Capture the cell that displays the provided text and extract its [X, Y] central coordinate. 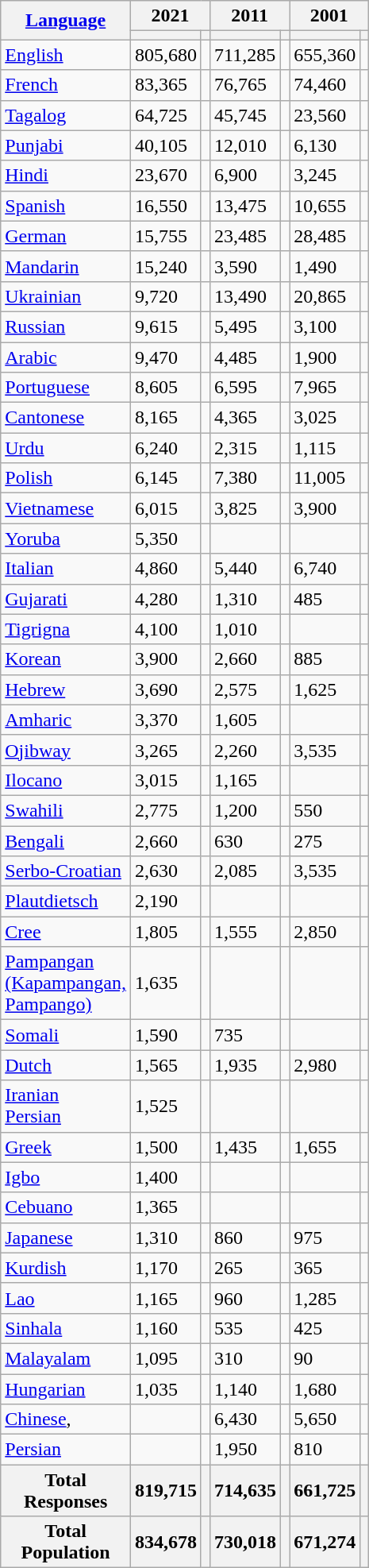
Italian [66, 569]
4,365 [246, 418]
1,400 [165, 1177]
Lao [66, 1298]
23,560 [325, 115]
TotalResponses [66, 1490]
3,245 [325, 176]
661,725 [325, 1490]
1,655 [325, 1147]
11,005 [325, 478]
6,740 [325, 569]
Amharic [66, 720]
1,285 [325, 1298]
1,680 [325, 1389]
IranianPersian [66, 1106]
1,435 [246, 1147]
23,670 [165, 176]
6,145 [165, 478]
Language [66, 21]
12,010 [246, 145]
German [66, 236]
6,595 [246, 388]
6,015 [165, 508]
1,115 [325, 448]
76,765 [246, 85]
2011 [250, 16]
Portuguese [66, 388]
3,100 [325, 326]
1,095 [165, 1358]
Greek [66, 1147]
2,315 [246, 448]
Polish [66, 478]
5,495 [246, 326]
Vietnamese [66, 508]
Plautdietsch [66, 902]
15,240 [165, 266]
Tigrigna [66, 629]
550 [325, 810]
TotalPopulation [66, 1543]
Punjabi [66, 145]
630 [246, 841]
2,085 [246, 871]
730,018 [246, 1543]
Sinhala [66, 1328]
975 [325, 1238]
1,635 [165, 983]
Serbo-Croatian [66, 871]
1,010 [246, 629]
1,950 [246, 1450]
Yoruba [66, 539]
7,380 [246, 478]
Pampangan(Kapampangan,Pampango) [66, 983]
Spanish [66, 206]
13,475 [246, 206]
3,025 [325, 418]
Hebrew [66, 689]
535 [246, 1328]
8,605 [165, 388]
4,100 [165, 629]
1,200 [246, 810]
671,274 [325, 1543]
425 [325, 1328]
English [66, 55]
365 [325, 1268]
2,190 [165, 902]
1,170 [165, 1268]
2,775 [165, 810]
10,655 [325, 206]
5,650 [325, 1419]
Ukrainian [66, 296]
Korean [66, 659]
1,490 [325, 266]
Urdu [66, 448]
Mandarin [66, 266]
90 [325, 1358]
714,635 [246, 1490]
9,720 [165, 296]
Cebuano [66, 1207]
3,265 [165, 750]
83,365 [165, 85]
French [66, 85]
Cree [66, 932]
Ojibway [66, 750]
265 [246, 1268]
1,625 [325, 689]
885 [325, 659]
5,440 [246, 569]
6,430 [246, 1419]
Arabic [66, 357]
1,035 [165, 1389]
1,365 [165, 1207]
1,500 [165, 1147]
310 [246, 1358]
819,715 [165, 1490]
3,590 [246, 266]
8,165 [165, 418]
735 [246, 1035]
Ilocano [66, 780]
Gujarati [66, 599]
16,550 [165, 206]
860 [246, 1238]
2,260 [246, 750]
5,350 [165, 539]
6,240 [165, 448]
Persian [66, 1450]
3,015 [165, 780]
20,865 [325, 296]
9,615 [165, 326]
1,900 [325, 357]
Hungarian [66, 1389]
7,965 [325, 388]
Bengali [66, 841]
655,360 [325, 55]
6,130 [325, 145]
9,470 [165, 357]
1,565 [165, 1065]
805,680 [165, 55]
810 [325, 1450]
Cantonese [66, 418]
2001 [329, 16]
13,490 [246, 296]
Japanese [66, 1238]
711,285 [246, 55]
64,725 [165, 115]
4,860 [165, 569]
3,370 [165, 720]
2021 [170, 16]
1,160 [165, 1328]
1,935 [246, 1065]
3,690 [165, 689]
3,825 [246, 508]
275 [325, 841]
15,755 [165, 236]
2,575 [246, 689]
1,140 [246, 1389]
74,460 [325, 85]
1,525 [165, 1106]
Tagalog [66, 115]
23,485 [246, 236]
Malayalam [66, 1358]
Chinese, [66, 1419]
Dutch [66, 1065]
4,280 [165, 599]
834,678 [165, 1543]
1,590 [165, 1035]
960 [246, 1298]
1,805 [165, 932]
45,745 [246, 115]
Russian [66, 326]
Kurdish [66, 1268]
Somali [66, 1035]
4,485 [246, 357]
40,105 [165, 145]
1,605 [246, 720]
485 [325, 599]
28,485 [325, 236]
Igbo [66, 1177]
Hindi [66, 176]
1,555 [246, 932]
Swahili [66, 810]
6,900 [246, 176]
2,630 [165, 871]
2,980 [325, 1065]
2,850 [325, 932]
